Locate the cell with the specified text and output its (x, y) center coordinate. 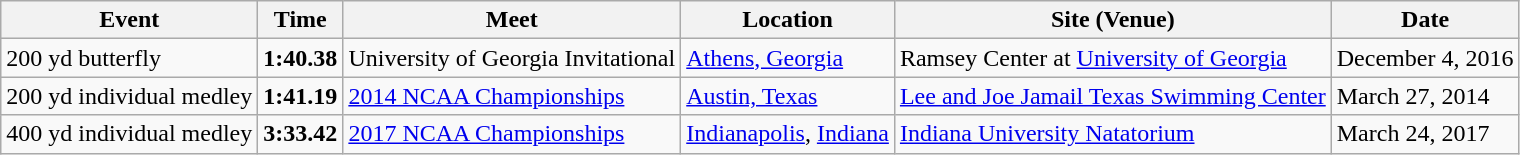
December 4, 2016 (1425, 58)
Meet (512, 20)
Location (788, 20)
2017 NCAA Championships (512, 134)
200 yd butterfly (130, 58)
March 24, 2017 (1425, 134)
Event (130, 20)
University of Georgia Invitational (512, 58)
200 yd individual medley (130, 96)
Date (1425, 20)
3:33.42 (300, 134)
Site (Venue) (1112, 20)
1:41.19 (300, 96)
Time (300, 20)
Lee and Joe Jamail Texas Swimming Center (1112, 96)
Indianapolis, Indiana (788, 134)
Athens, Georgia (788, 58)
Indiana University Natatorium (1112, 134)
2014 NCAA Championships (512, 96)
Ramsey Center at University of Georgia (1112, 58)
Austin, Texas (788, 96)
1:40.38 (300, 58)
400 yd individual medley (130, 134)
March 27, 2014 (1425, 96)
